Capture the cell that displays the provided text and extract its [x, y] central coordinate. 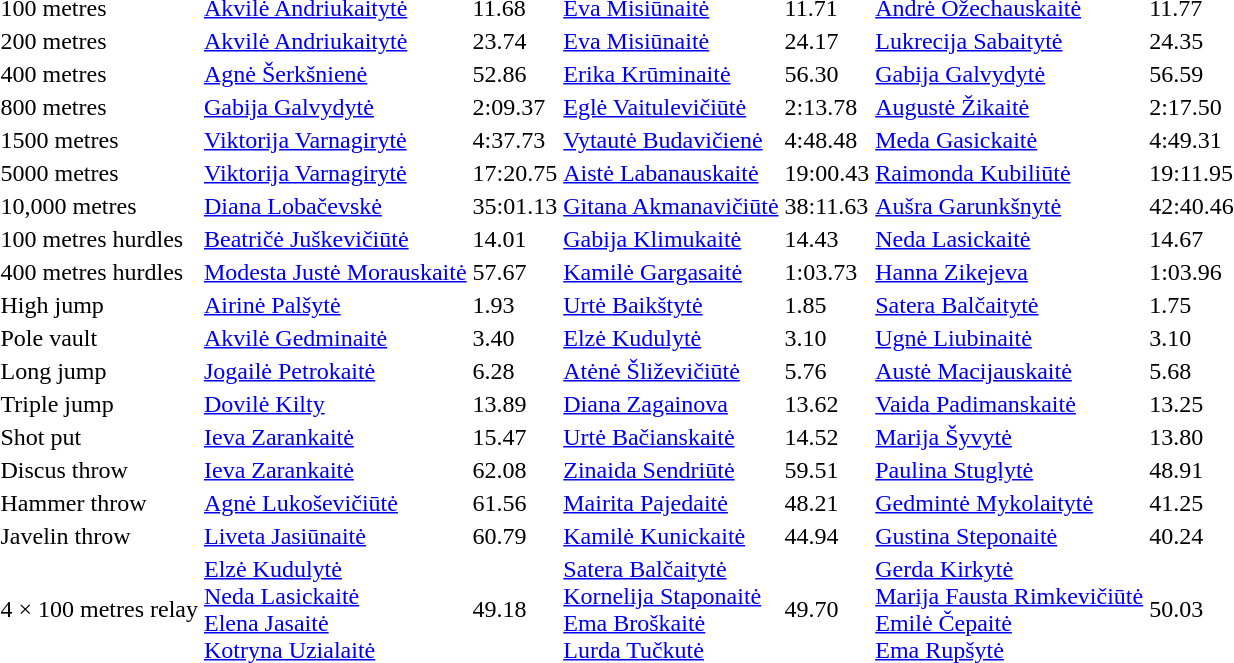
48.21 [827, 503]
14.43 [827, 239]
Liveta Jasiūnaitė [335, 536]
Agnė Šerkšnienė [335, 74]
Eva Misiūnaitė [671, 41]
Gedmintė Mykolaitytė [1010, 503]
38:11.63 [827, 206]
Akvilė Gedminaitė [335, 338]
Diana Lobačevskė [335, 206]
6.28 [515, 371]
Hanna Zikejeva [1010, 272]
4:37.73 [515, 140]
24.17 [827, 41]
Agnė Lukoševičiūtė [335, 503]
Gustina Steponaitė [1010, 536]
Paulina Stuglytė [1010, 470]
Ugnė Liubinaitė [1010, 338]
59.51 [827, 470]
60.79 [515, 536]
1.85 [827, 305]
Meda Gasickaitė [1010, 140]
Neda Lasickaitė [1010, 239]
2:09.37 [515, 107]
Zinaida Sendriūtė [671, 470]
3.10 [827, 338]
Aistė Labanauskaitė [671, 173]
1.93 [515, 305]
Marija Šyvytė [1010, 437]
Urtė Baikštytė [671, 305]
2:13.78 [827, 107]
Airinė Palšytė [335, 305]
Diana Zagainova [671, 404]
5.76 [827, 371]
Gabija Klimukaitė [671, 239]
Atėnė Šliževičiūtė [671, 371]
Vaida Padimanskaitė [1010, 404]
44.94 [827, 536]
52.86 [515, 74]
Akvilė Andriukaitytė [335, 41]
13.89 [515, 404]
Satera Balčaitytė [1010, 305]
Gitana Akmanavičiūtė [671, 206]
Vytautė Budavičienė [671, 140]
17:20.75 [515, 173]
19:00.43 [827, 173]
14.01 [515, 239]
15.47 [515, 437]
3.40 [515, 338]
35:01.13 [515, 206]
Kamilė Kunickaitė [671, 536]
1:03.73 [827, 272]
Erika Krūminaitė [671, 74]
Elzė Kudulytė [671, 338]
Jogailė Petrokaitė [335, 371]
61.56 [515, 503]
Eglė Vaitulevičiūtė [671, 107]
23.74 [515, 41]
Raimonda Kubiliūtė [1010, 173]
13.62 [827, 404]
Dovilė Kilty [335, 404]
Urtė Bačianskaitė [671, 437]
Beatričė Juškevičiūtė [335, 239]
Mairita Pajedaitė [671, 503]
Kamilė Gargasaitė [671, 272]
Aušra Garunkšnytė [1010, 206]
14.52 [827, 437]
Lukrecija Sabaitytė [1010, 41]
Modesta Justė Morauskaitė [335, 272]
4:48.48 [827, 140]
56.30 [827, 74]
Austė Macijauskaitė [1010, 371]
62.08 [515, 470]
57.67 [515, 272]
Augustė Žikaitė [1010, 107]
